Pinpoint the cell where the given text exists, returning its (x, y) midpoint coordinate. 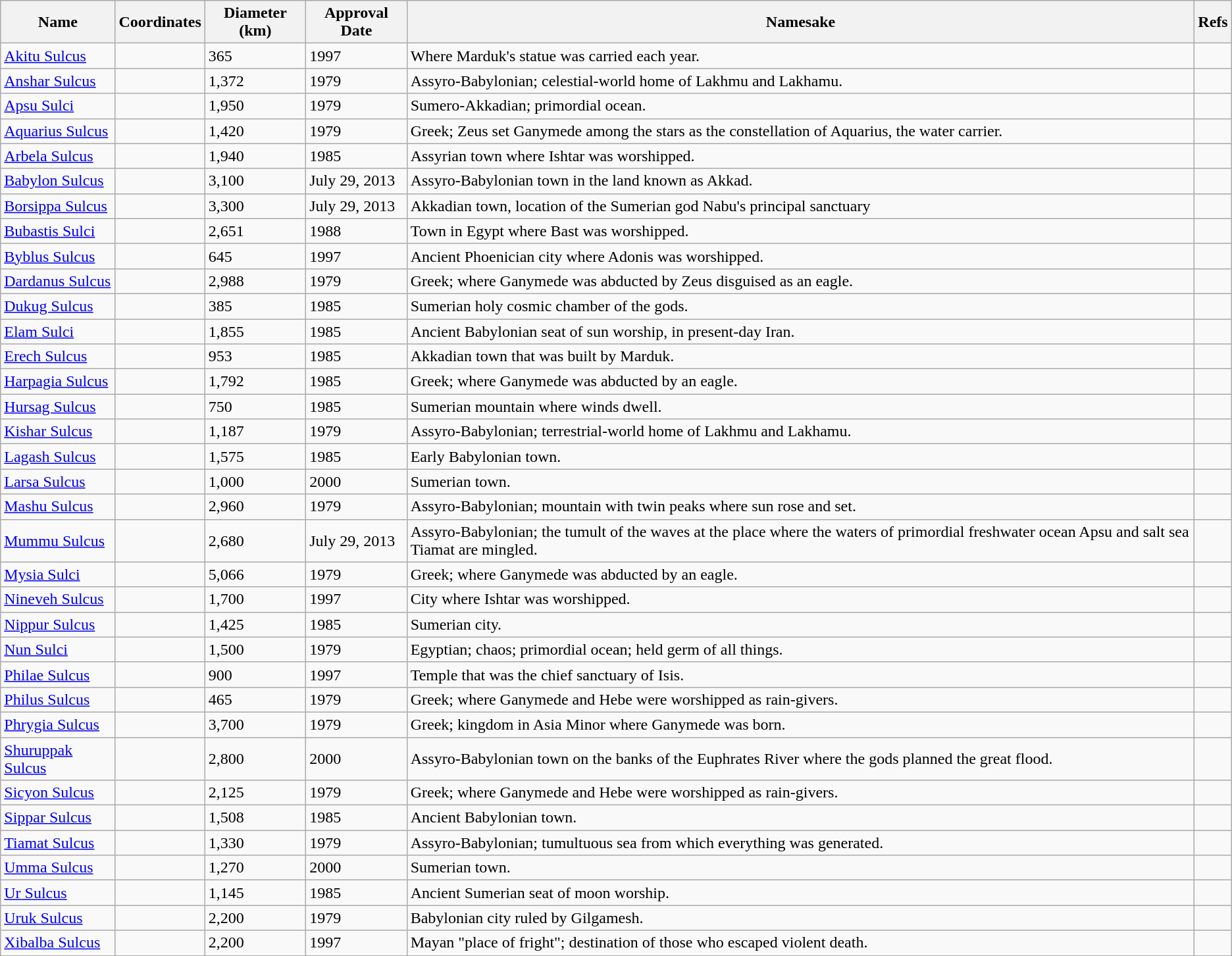
465 (255, 699)
Arbela Sulcus (58, 156)
1,187 (255, 432)
Greek; kingdom in Asia Minor where Ganymede was born. (800, 724)
Nun Sulci (58, 649)
1,500 (255, 649)
Approval Date (357, 22)
Erech Sulcus (58, 357)
2,680 (255, 541)
900 (255, 674)
Egyptian; chaos; primordial ocean; held germ of all things. (800, 649)
1,145 (255, 893)
Sumerian holy cosmic chamber of the gods. (800, 306)
Nippur Sulcus (58, 624)
Refs (1213, 22)
953 (255, 357)
Lagash Sulcus (58, 457)
Diameter (km) (255, 22)
Ancient Babylonian town. (800, 818)
Assyro-Babylonian; celestial-world home of Lakhmu and Lakhamu. (800, 81)
2,651 (255, 231)
1,270 (255, 868)
1,425 (255, 624)
Borsippa Sulcus (58, 206)
Shuruppak Sulcus (58, 758)
365 (255, 56)
Greek; where Ganymede was abducted by Zeus disguised as an eagle. (800, 281)
Where Marduk's statue was carried each year. (800, 56)
Babylonian city ruled by Gilgamesh. (800, 918)
Ur Sulcus (58, 893)
Bubastis Sulci (58, 231)
385 (255, 306)
Assyro-Babylonian town on the banks of the Euphrates River where the gods planned the great flood. (800, 758)
Mashu Sulcus (58, 507)
Dukug Sulcus (58, 306)
Ancient Sumerian seat of moon worship. (800, 893)
Name (58, 22)
Namesake (800, 22)
Aquarius Sulcus (58, 131)
Assyro-Babylonian; mountain with twin peaks where sun rose and set. (800, 507)
Philus Sulcus (58, 699)
2,800 (255, 758)
Hursag Sulcus (58, 407)
Sicyon Sulcus (58, 793)
Sumerian city. (800, 624)
Xibalba Sulcus (58, 943)
Tiamat Sulcus (58, 843)
Assyro-Babylonian; terrestrial-world home of Lakhmu and Lakhamu. (800, 432)
Dardanus Sulcus (58, 281)
Ancient Phoenician city where Adonis was worshipped. (800, 256)
Kishar Sulcus (58, 432)
Babylon Sulcus (58, 181)
3,700 (255, 724)
1,420 (255, 131)
Philae Sulcus (58, 674)
1,855 (255, 331)
City where Ishtar was worshipped. (800, 599)
Larsa Sulcus (58, 482)
5,066 (255, 574)
Temple that was the chief sanctuary of Isis. (800, 674)
3,100 (255, 181)
1,575 (255, 457)
1,700 (255, 599)
Phrygia Sulcus (58, 724)
1,372 (255, 81)
Sumero-Akkadian; primordial ocean. (800, 106)
Assyro-Babylonian town in the land known as Akkad. (800, 181)
1,330 (255, 843)
Elam Sulci (58, 331)
Apsu Sulci (58, 106)
Assyrian town where Ishtar was worshipped. (800, 156)
1,000 (255, 482)
Greek; Zeus set Ganymede among the stars as the constellation of Aquarius, the water carrier. (800, 131)
Sumerian mountain where winds dwell. (800, 407)
1988 (357, 231)
Akkadian town that was built by Marduk. (800, 357)
1,792 (255, 382)
3,300 (255, 206)
Town in Egypt where Bast was worshipped. (800, 231)
Uruk Sulcus (58, 918)
645 (255, 256)
Anshar Sulcus (58, 81)
Sippar Sulcus (58, 818)
Coordinates (160, 22)
Ancient Babylonian seat of sun worship, in present-day Iran. (800, 331)
Mysia Sulci (58, 574)
1,940 (255, 156)
Early Babylonian town. (800, 457)
2,988 (255, 281)
2,125 (255, 793)
Byblus Sulcus (58, 256)
1,508 (255, 818)
Assyro-Babylonian; tumultuous sea from which everything was generated. (800, 843)
Assyro-Babylonian; the tumult of the waves at the place where the waters of primordial freshwater ocean Apsu and salt sea Tiamat are mingled. (800, 541)
Akitu Sulcus (58, 56)
2,960 (255, 507)
Akkadian town, location of the Sumerian god Nabu's principal sanctuary (800, 206)
Umma Sulcus (58, 868)
750 (255, 407)
Mummu Sulcus (58, 541)
Harpagia Sulcus (58, 382)
Nineveh Sulcus (58, 599)
1,950 (255, 106)
Mayan "place of fright"; destination of those who escaped violent death. (800, 943)
